Identify which cell holds the provided text, then report its (x, y) central coordinate. 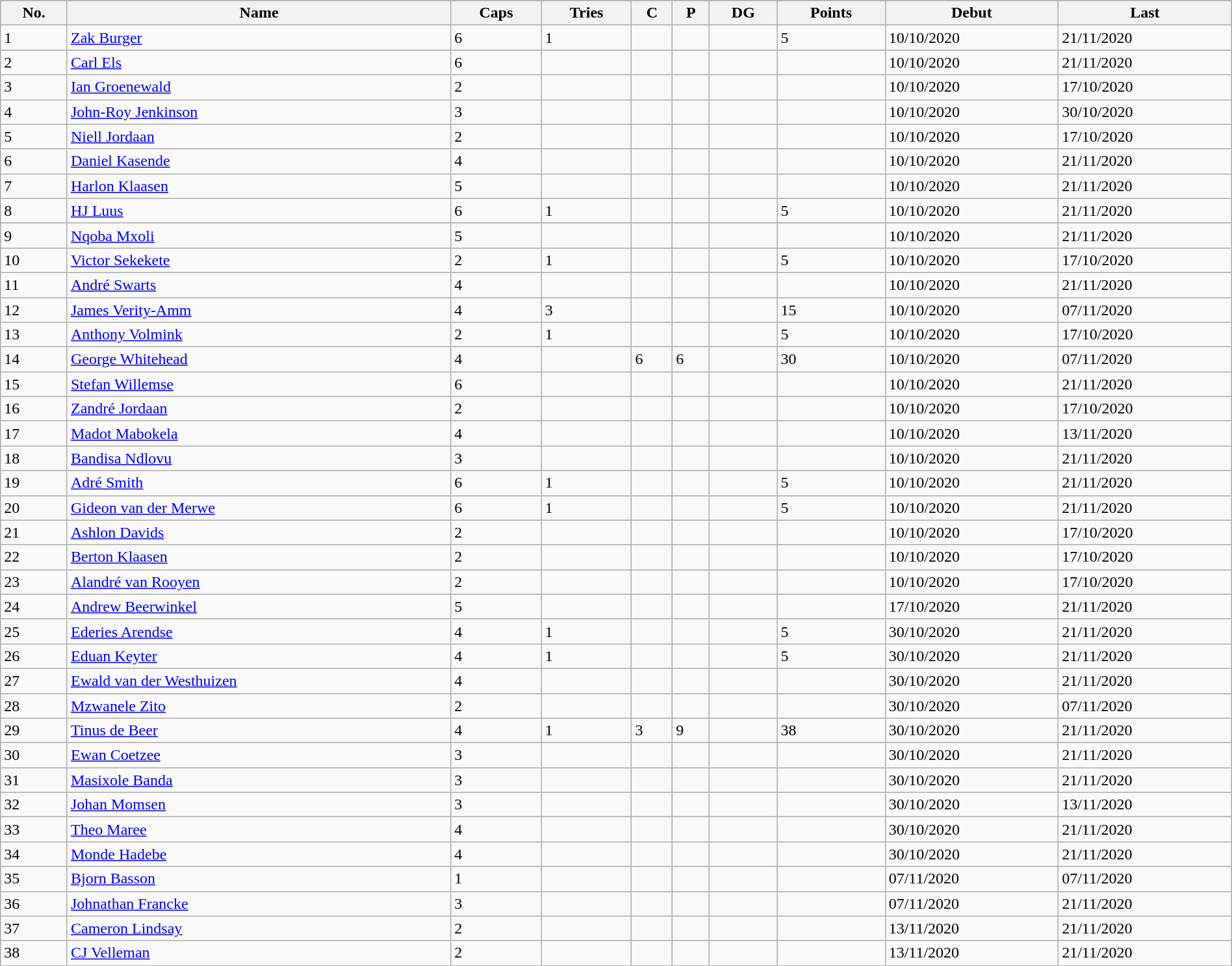
Ashlon Davids (259, 532)
27 (34, 681)
36 (34, 904)
Debut (972, 13)
23 (34, 582)
17 (34, 434)
22 (34, 557)
Nqoba Mxoli (259, 235)
Adré Smith (259, 483)
Zandré Jordaan (259, 409)
Name (259, 13)
Stefan Willemse (259, 384)
Theo Maree (259, 829)
32 (34, 805)
8 (34, 211)
24 (34, 607)
25 (34, 631)
DG (743, 13)
Mzwanele Zito (259, 705)
14 (34, 359)
Niell Jordaan (259, 137)
Cameron Lindsay (259, 928)
18 (34, 458)
Ewan Coetzee (259, 755)
Bandisa Ndlovu (259, 458)
Caps (496, 13)
Anthony Volmink (259, 335)
Monde Hadebe (259, 854)
37 (34, 928)
C (652, 13)
10 (34, 260)
21 (34, 532)
28 (34, 705)
35 (34, 879)
34 (34, 854)
11 (34, 285)
Madot Mabokela (259, 434)
Ian Groenewald (259, 87)
Harlon Klaasen (259, 186)
Andrew Beerwinkel (259, 607)
James Verity-Amm (259, 310)
Carl Els (259, 62)
13 (34, 335)
19 (34, 483)
Tinus de Beer (259, 731)
Gideon van der Merwe (259, 508)
No. (34, 13)
31 (34, 780)
Johan Momsen (259, 805)
John-Roy Jenkinson (259, 112)
Zak Burger (259, 38)
Eduan Keyter (259, 656)
7 (34, 186)
33 (34, 829)
Berton Klaasen (259, 557)
Tries (586, 13)
26 (34, 656)
CJ Velleman (259, 953)
Last (1145, 13)
29 (34, 731)
George Whitehead (259, 359)
16 (34, 409)
20 (34, 508)
HJ Luus (259, 211)
André Swarts (259, 285)
Ederies Arendse (259, 631)
Johnathan Francke (259, 904)
Masixole Banda (259, 780)
Alandré van Rooyen (259, 582)
P (691, 13)
12 (34, 310)
Points (831, 13)
Daniel Kasende (259, 161)
Victor Sekekete (259, 260)
Bjorn Basson (259, 879)
Ewald van der Westhuizen (259, 681)
